Return the (x, y) coordinate for the center point of the cell that contains the specified text.  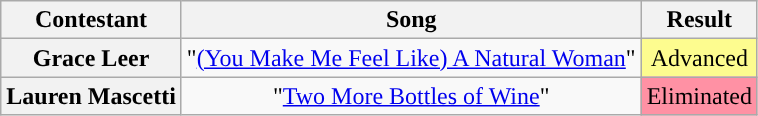
Contestant (92, 20)
Eliminated (699, 96)
Grace Leer (92, 58)
Advanced (699, 58)
Lauren Mascetti (92, 96)
Result (699, 20)
"Two More Bottles of Wine" (411, 96)
Song (411, 20)
"(You Make Me Feel Like) A Natural Woman" (411, 58)
